Scan for the cell matching the given text and deliver its (X, Y) coordinate at center. 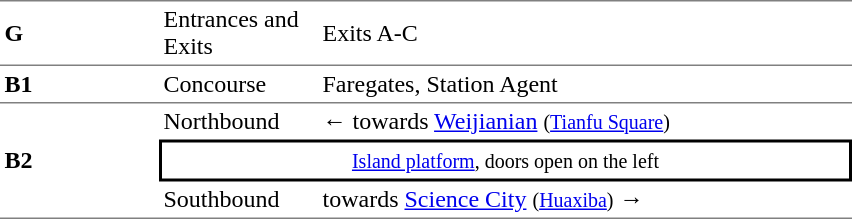
G (80, 33)
Faregates, Station Agent (585, 85)
Northbound (238, 122)
Entrances and Exits (238, 33)
← towards Weijianian (Tianfu Square) (585, 122)
Concourse (238, 85)
Island platform, doors open on the left (506, 161)
B1 (80, 85)
Exits A-C (585, 33)
